Extract the (x, y) coordinate from the center of the cell holding the provided text.  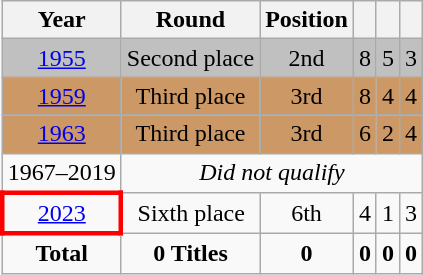
6th (307, 214)
2023 (62, 214)
1955 (62, 58)
5 (388, 58)
2 (388, 134)
1963 (62, 134)
6 (364, 134)
1959 (62, 96)
1967–2019 (62, 173)
Year (62, 20)
0 Titles (190, 254)
2nd (307, 58)
Did not qualify (272, 173)
Second place (190, 58)
1 (388, 214)
Sixth place (190, 214)
Round (190, 20)
Total (62, 254)
Position (307, 20)
